Determine the (X, Y) coordinate at the center of the cell enclosing the given text.  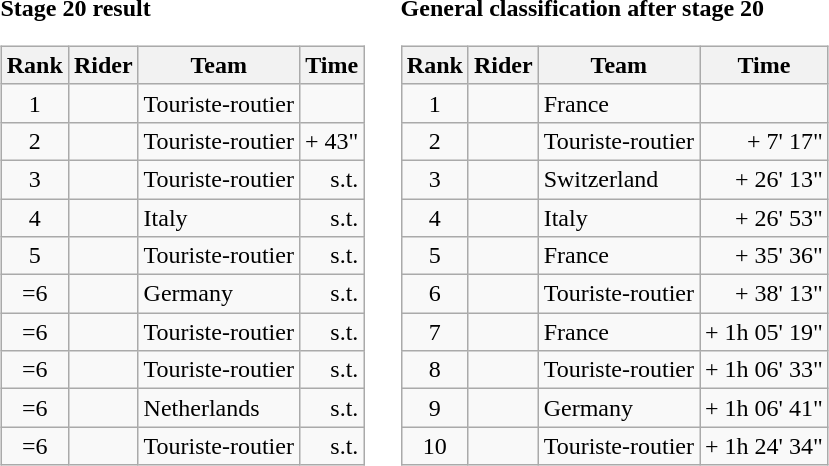
+ 1h 24' 34" (764, 446)
+ 26' 13" (764, 179)
8 (434, 370)
+ 35' 36" (764, 256)
6 (434, 294)
7 (434, 332)
Switzerland (618, 179)
+ 43" (331, 141)
+ 1h 06' 41" (764, 408)
+ 1h 06' 33" (764, 370)
Netherlands (218, 408)
+ 26' 53" (764, 217)
+ 7' 17" (764, 141)
9 (434, 408)
+ 38' 13" (764, 294)
+ 1h 05' 19" (764, 332)
10 (434, 446)
